Identify which cell holds the provided text, then report its (X, Y) central coordinate. 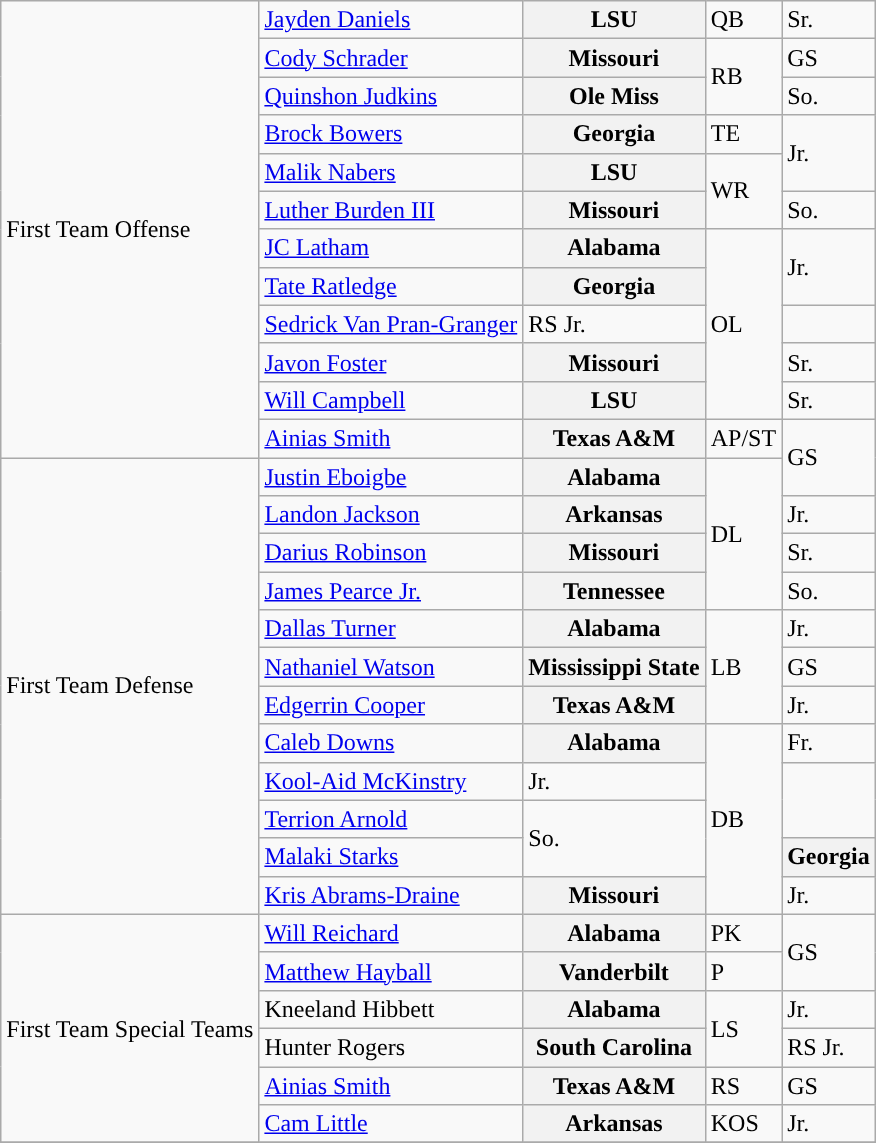
Kool-Aid McKinstry (391, 781)
Tate Ratledge (391, 286)
Kneeland Hibbett (391, 1009)
Terrion Arnold (391, 819)
Sedrick Van Pran-Granger (391, 324)
P (743, 971)
Tennessee (614, 591)
LS (743, 1028)
Malaki Starks (391, 857)
Will Reichard (391, 933)
Nathaniel Watson (391, 667)
Brock Bowers (391, 134)
Caleb Downs (391, 743)
QB (743, 20)
Edgerrin Cooper (391, 705)
Matthew Hayball (391, 971)
Vanderbilt (614, 971)
Hunter Rogers (391, 1047)
First Team Special Teams (130, 1028)
Darius Robinson (391, 553)
Will Campbell (391, 400)
Fr. (829, 743)
KOS (743, 1124)
Luther Burden III (391, 210)
RS (743, 1085)
First Team Defense (130, 686)
Quinshon Judkins (391, 96)
LB (743, 667)
PK (743, 933)
Dallas Turner (391, 629)
First Team Offense (130, 230)
DL (743, 534)
DB (743, 819)
RB (743, 77)
Javon Foster (391, 362)
Malik Nabers (391, 172)
Kris Abrams-Draine (391, 895)
Mississippi State (614, 667)
Ole Miss (614, 96)
Jayden Daniels (391, 20)
Landon Jackson (391, 515)
TE (743, 134)
Cody Schrader (391, 58)
Cam Little (391, 1124)
James Pearce Jr. (391, 591)
OL (743, 324)
South Carolina (614, 1047)
AP/ST (743, 438)
Justin Eboigbe (391, 477)
JC Latham (391, 248)
WR (743, 191)
